For the text-containing cell, return its midpoint in [X, Y] coordinate format. 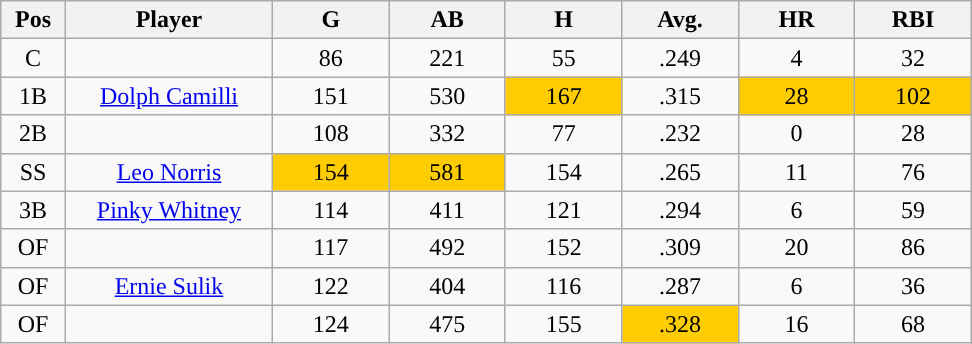
Avg. [680, 20]
108 [330, 134]
492 [447, 248]
.249 [680, 58]
121 [563, 210]
C [34, 58]
2B [34, 134]
167 [563, 96]
HR [796, 20]
475 [447, 324]
36 [914, 286]
59 [914, 210]
581 [447, 172]
.328 [680, 324]
151 [330, 96]
.265 [680, 172]
124 [330, 324]
.232 [680, 134]
RBI [914, 20]
Ernie Sulik [168, 286]
.315 [680, 96]
Leo Norris [168, 172]
SS [34, 172]
0 [796, 134]
Pinky Whitney [168, 210]
Pos [34, 20]
AB [447, 20]
116 [563, 286]
20 [796, 248]
H [563, 20]
332 [447, 134]
11 [796, 172]
114 [330, 210]
404 [447, 286]
68 [914, 324]
16 [796, 324]
1B [34, 96]
Dolph Camilli [168, 96]
G [330, 20]
.287 [680, 286]
55 [563, 58]
3B [34, 210]
221 [447, 58]
530 [447, 96]
411 [447, 210]
.309 [680, 248]
152 [563, 248]
Player [168, 20]
76 [914, 172]
4 [796, 58]
155 [563, 324]
102 [914, 96]
117 [330, 248]
122 [330, 286]
.294 [680, 210]
32 [914, 58]
77 [563, 134]
